Find where the given text appears and provide that cell's center as [x, y] coordinate. 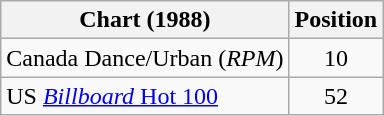
Chart (1988) [145, 20]
52 [336, 96]
Position [336, 20]
Canada Dance/Urban (RPM) [145, 58]
US Billboard Hot 100 [145, 96]
10 [336, 58]
